Detect which cell encompasses the target text, then output its [x, y] center coordinate. 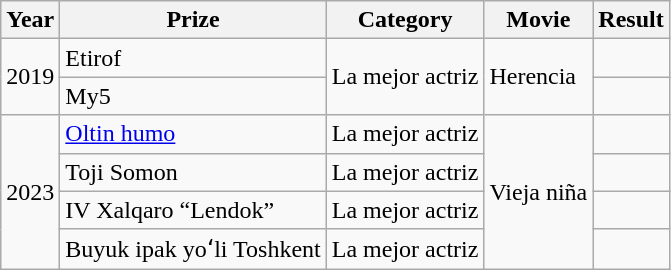
Oltin humo [193, 134]
Toji Somon [193, 172]
Category [405, 20]
Movie [538, 20]
Vieja niña [538, 192]
Buyuk ipak yoʻli Toshkent [193, 249]
Year [30, 20]
Prize [193, 20]
My5 [193, 96]
Herencia [538, 77]
2019 [30, 77]
IV Xalqaro “Lendok” [193, 210]
2023 [30, 192]
Etirof [193, 58]
Result [631, 20]
